Output the (x, y) coordinate of the center of the cell containing the given text.  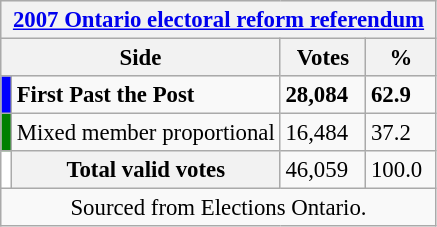
Mixed member proportional (146, 133)
Side (140, 58)
100.0 (402, 170)
37.2 (402, 133)
28,084 (323, 95)
16,484 (323, 133)
62.9 (402, 95)
46,059 (323, 170)
2007 Ontario electoral reform referendum (219, 20)
Sourced from Elections Ontario. (219, 208)
Total valid votes (146, 170)
First Past the Post (146, 95)
Votes (323, 58)
% (402, 58)
